Capture the cell that displays the provided text and extract its [x, y] central coordinate. 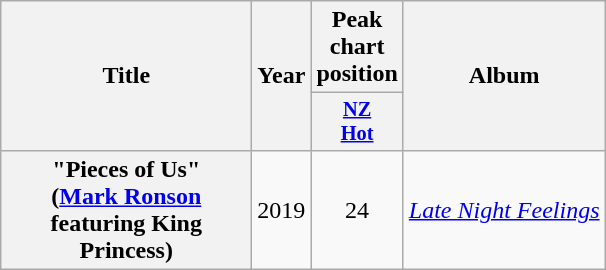
Album [504, 76]
"Pieces of Us"(Mark Ronson featuring King Princess) [126, 210]
2019 [282, 210]
Peak chart position [357, 47]
24 [357, 210]
NZHot [357, 122]
Year [282, 76]
Title [126, 76]
Late Night Feelings [504, 210]
